Provide the (x, y) coordinate of the cell's center where the given text is located.  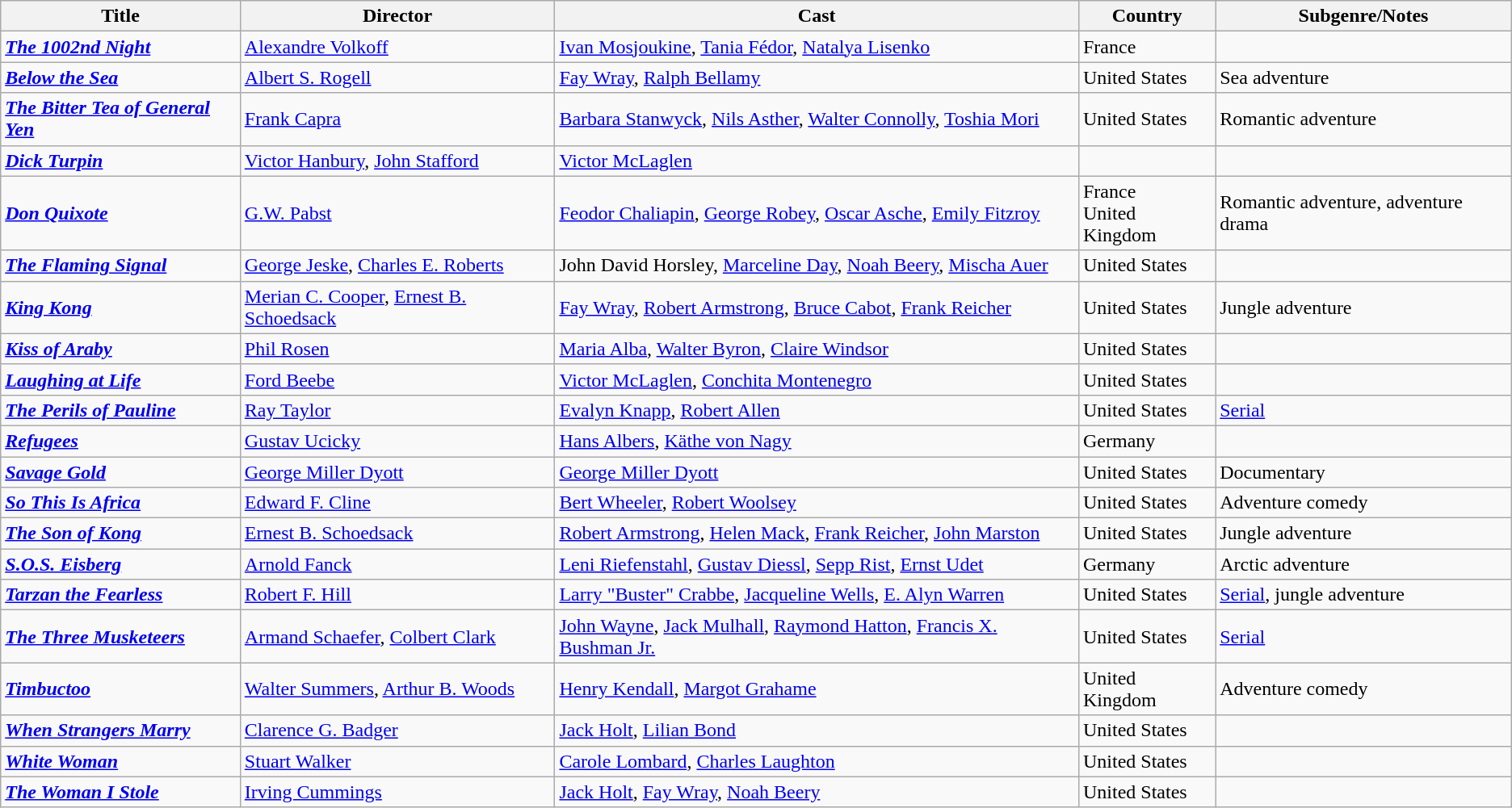
The Woman I Stole (121, 792)
Phil Rosen (397, 349)
Robert Armstrong, Helen Mack, Frank Reicher, John Marston (817, 534)
Maria Alba, Walter Byron, Claire Windsor (817, 349)
The Three Musketeers (121, 636)
Jack Holt, Lilian Bond (817, 731)
Savage Gold (121, 472)
Robert F. Hill (397, 595)
Clarence G. Badger (397, 731)
So This Is Africa (121, 503)
Romantic adventure (1363, 119)
Victor McLaglen (817, 161)
Feodor Chaliapin, George Robey, Oscar Asche, Emily Fitzroy (817, 213)
George Jeske, Charles E. Roberts (397, 266)
Arnold Fanck (397, 564)
Henry Kendall, Margot Grahame (817, 689)
Kiss of Araby (121, 349)
Evalyn Knapp, Robert Allen (817, 410)
Edward F. Cline (397, 503)
Tarzan the Fearless (121, 595)
France (1147, 47)
Subgenre/Notes (1363, 16)
Country (1147, 16)
The Son of Kong (121, 534)
Frank Capra (397, 119)
Dick Turpin (121, 161)
Carole Lombard, Charles Laughton (817, 761)
Romantic adventure, adventure drama (1363, 213)
Timbuctoo (121, 689)
Sea adventure (1363, 77)
The 1002nd Night (121, 47)
Victor McLaglen, Conchita Montenegro (817, 379)
United Kingdom (1147, 689)
White Woman (121, 761)
Cast (817, 16)
Victor Hanbury, John Stafford (397, 161)
The Perils of Pauline (121, 410)
Barbara Stanwyck, Nils Asther, Walter Connolly, Toshia Mori (817, 119)
Ray Taylor (397, 410)
Don Quixote (121, 213)
Gustav Ucicky (397, 441)
FranceUnited Kingdom (1147, 213)
Ernest B. Schoedsack (397, 534)
Refugees (121, 441)
Irving Cummings (397, 792)
Below the Sea (121, 77)
Larry "Buster" Crabbe, Jacqueline Wells, E. Alyn Warren (817, 595)
Title (121, 16)
King Kong (121, 307)
John Wayne, Jack Mulhall, Raymond Hatton, Francis X. Bushman Jr. (817, 636)
Arctic adventure (1363, 564)
The Flaming Signal (121, 266)
Albert S. Rogell (397, 77)
Fay Wray, Robert Armstrong, Bruce Cabot, Frank Reicher (817, 307)
S.O.S. Eisberg (121, 564)
Fay Wray, Ralph Bellamy (817, 77)
Merian C. Cooper, Ernest B. Schoedsack (397, 307)
G.W. Pabst (397, 213)
When Strangers Marry (121, 731)
Bert Wheeler, Robert Woolsey (817, 503)
The Bitter Tea of General Yen (121, 119)
Ford Beebe (397, 379)
Hans Albers, Käthe von Nagy (817, 441)
Jack Holt, Fay Wray, Noah Beery (817, 792)
Laughing at Life (121, 379)
Serial, jungle adventure (1363, 595)
John David Horsley, Marceline Day, Noah Beery, Mischa Auer (817, 266)
Leni Riefenstahl, Gustav Diessl, Sepp Rist, Ernst Udet (817, 564)
Armand Schaefer, Colbert Clark (397, 636)
Ivan Mosjoukine, Tania Fédor, Natalya Lisenko (817, 47)
Walter Summers, Arthur B. Woods (397, 689)
Stuart Walker (397, 761)
Documentary (1363, 472)
Alexandre Volkoff (397, 47)
Director (397, 16)
